For the text-containing cell, return its midpoint in [x, y] coordinate format. 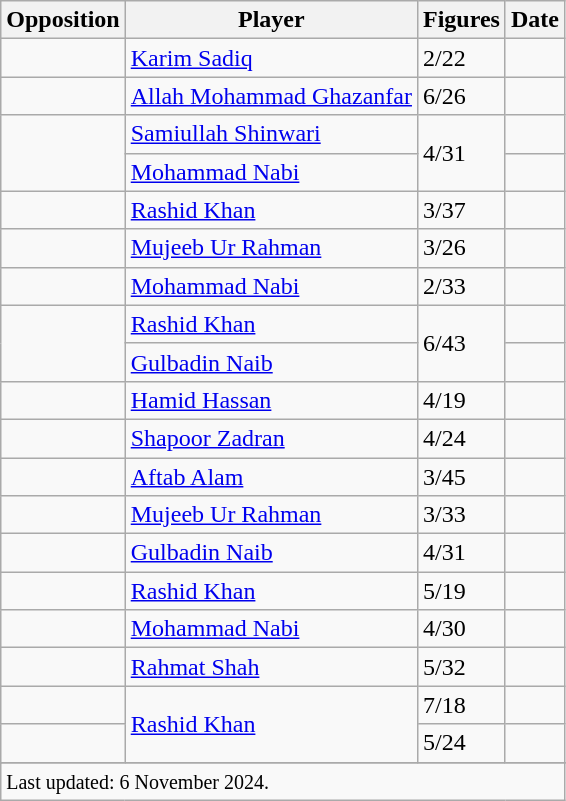
Hamid Hassan [271, 400]
3/37 [461, 210]
Allah Mohammad Ghazanfar [271, 96]
Rahmat Shah [271, 667]
5/32 [461, 667]
6/43 [461, 343]
3/26 [461, 248]
Shapoor Zadran [271, 438]
Player [271, 20]
Last updated: 6 November 2024. [283, 781]
4/19 [461, 400]
Aftab Alam [271, 477]
Samiullah Shinwari [271, 134]
2/33 [461, 286]
5/19 [461, 591]
Karim Sadiq [271, 58]
2/22 [461, 58]
4/30 [461, 629]
5/24 [461, 743]
Figures [461, 20]
3/45 [461, 477]
3/33 [461, 515]
6/26 [461, 96]
4/24 [461, 438]
7/18 [461, 705]
Date [534, 20]
Opposition [63, 20]
